Identify which cell holds the provided text, then report its (x, y) central coordinate. 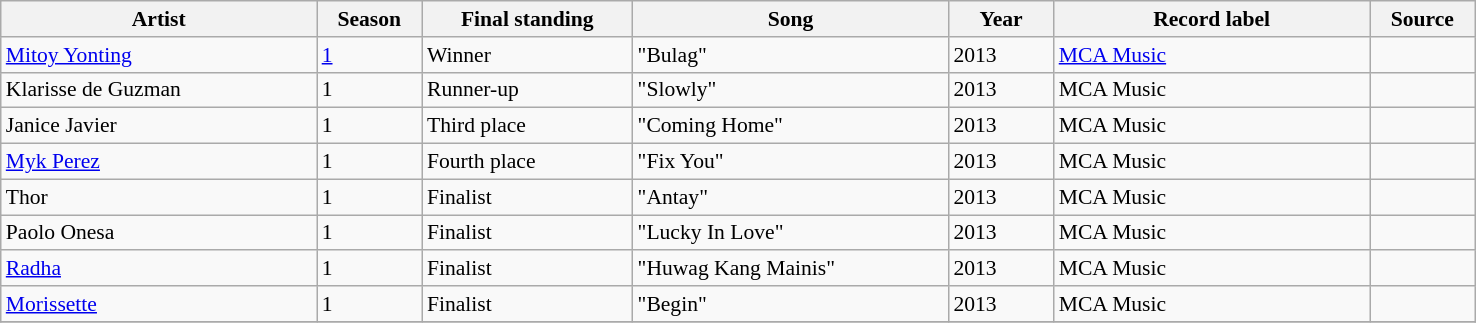
Mitoy Yonting (159, 55)
Season (370, 19)
Source (1422, 19)
"Bulag" (791, 55)
Final standing (528, 19)
Morissette (159, 304)
Paolo Onesa (159, 233)
Song (791, 19)
"Begin" (791, 304)
"Coming Home" (791, 126)
"Antay" (791, 197)
Artist (159, 19)
Record label (1212, 19)
Myk Perez (159, 162)
Third place (528, 126)
Fourth place (528, 162)
"Lucky In Love" (791, 233)
Runner-up (528, 90)
Thor (159, 197)
"Fix You" (791, 162)
Radha (159, 269)
"Slowly" (791, 90)
Janice Javier (159, 126)
Klarisse de Guzman (159, 90)
Year (1000, 19)
"Huwag Kang Mainis" (791, 269)
Winner (528, 55)
